Identify which cell holds the provided text, then report its [X, Y] central coordinate. 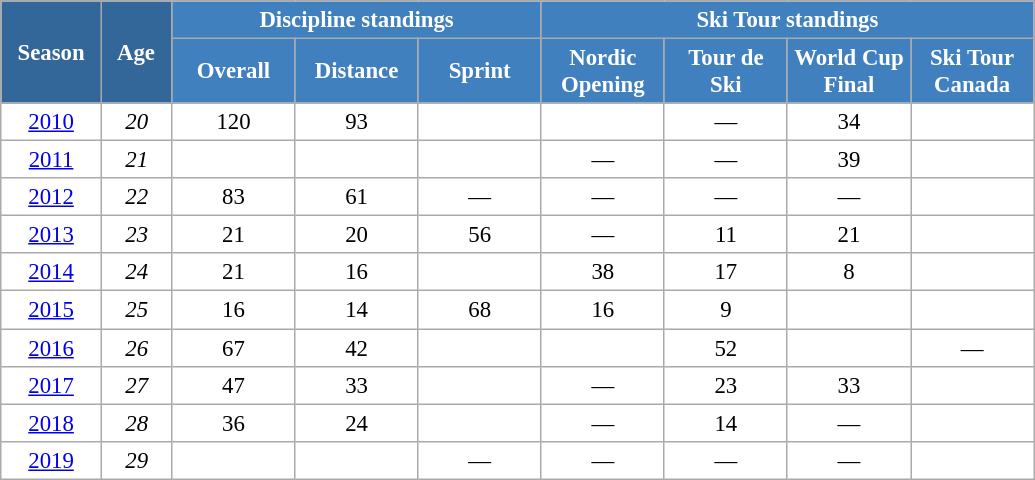
2011 [52, 160]
World CupFinal [848, 72]
11 [726, 235]
2014 [52, 273]
Age [136, 52]
2019 [52, 460]
8 [848, 273]
29 [136, 460]
2015 [52, 310]
2010 [52, 122]
Ski TourCanada [972, 72]
2012 [52, 197]
47 [234, 385]
68 [480, 310]
93 [356, 122]
83 [234, 197]
2013 [52, 235]
39 [848, 160]
38 [602, 273]
120 [234, 122]
56 [480, 235]
42 [356, 348]
Discipline standings [356, 20]
61 [356, 197]
2017 [52, 385]
17 [726, 273]
9 [726, 310]
25 [136, 310]
34 [848, 122]
28 [136, 423]
Sprint [480, 72]
22 [136, 197]
2016 [52, 348]
36 [234, 423]
52 [726, 348]
Season [52, 52]
Tour deSki [726, 72]
67 [234, 348]
Overall [234, 72]
Distance [356, 72]
NordicOpening [602, 72]
2018 [52, 423]
26 [136, 348]
Ski Tour standings [787, 20]
27 [136, 385]
